Pinpoint the cell where the given text exists, returning its [x, y] midpoint coordinate. 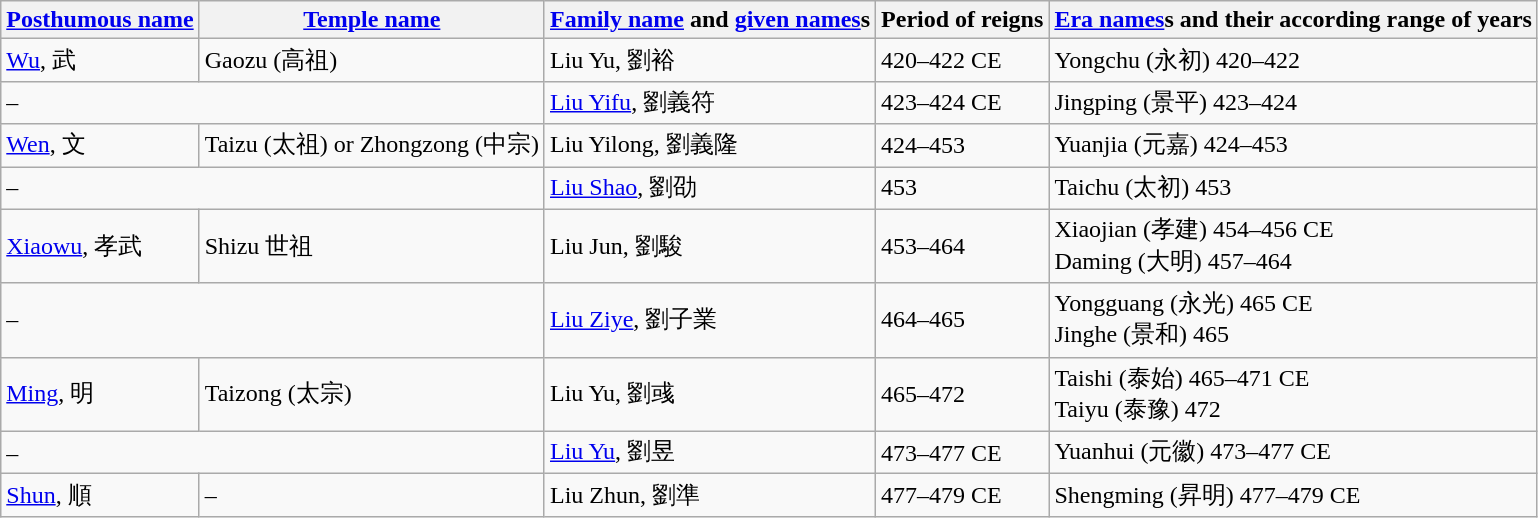
Liu Zhun, 劉準 [710, 496]
Yongguang (永光) 465 CEJinghe (景和) 465 [1294, 320]
453–464 [962, 246]
Taizong (太宗) [372, 394]
Liu Yu, 劉昱 [710, 452]
Wen, 文 [100, 146]
Shengming (昇明) 477–479 CE [1294, 496]
464–465 [962, 320]
Taichu (太初) 453 [1294, 188]
Liu Yilong, 劉義隆 [710, 146]
473–477 CE [962, 452]
Gaozu (高祖) [372, 60]
Yongchu (永初) 420–422 [1294, 60]
Liu Yifu, 劉義符 [710, 102]
420–422 CE [962, 60]
Liu Jun, 劉駿 [710, 246]
Posthumous name [100, 20]
Liu Shao, 劉劭 [710, 188]
477–479 CE [962, 496]
Shun, 順 [100, 496]
Shizu 世祖 [372, 246]
Taishi (泰始) 465–471 CETaiyu (泰豫) 472 [1294, 394]
Liu Yu, 劉彧 [710, 394]
Yuanjia (元嘉) 424–453 [1294, 146]
Family name and given namess [710, 20]
Xiaojian (孝建) 454–456 CEDaming (大明) 457–464 [1294, 246]
Jingping (景平) 423–424 [1294, 102]
453 [962, 188]
Temple name [372, 20]
423–424 CE [962, 102]
424–453 [962, 146]
Ming, 明 [100, 394]
Liu Yu, 劉裕 [710, 60]
Xiaowu, 孝武 [100, 246]
Liu Ziye, 劉子業 [710, 320]
Yuanhui (元徽) 473–477 CE [1294, 452]
Era namess and their according range of years [1294, 20]
Period of reigns [962, 20]
Wu, 武 [100, 60]
465–472 [962, 394]
Taizu (太祖) or Zhongzong (中宗) [372, 146]
